Capture the cell that displays the provided text and extract its (x, y) central coordinate. 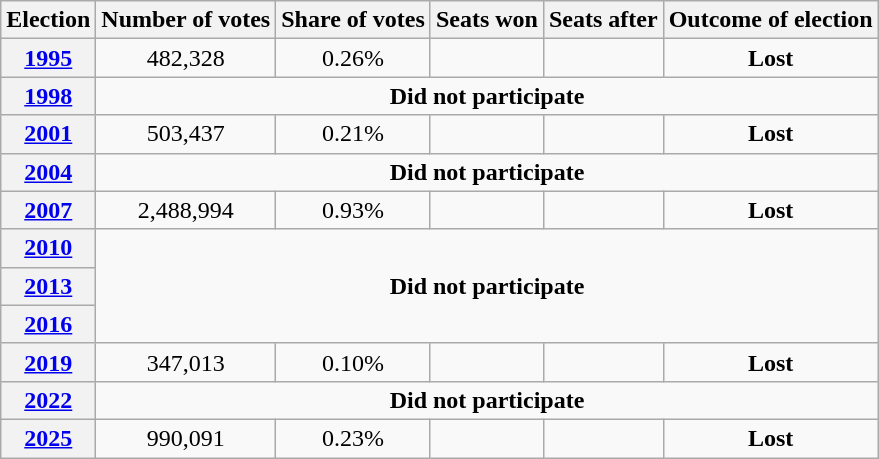
Outcome of election (770, 20)
Share of votes (354, 20)
1998 (48, 96)
2004 (48, 172)
2,488,994 (186, 210)
2016 (48, 324)
0.21% (354, 134)
Election (48, 20)
503,437 (186, 134)
Seats won (486, 20)
347,013 (186, 362)
990,091 (186, 438)
2010 (48, 248)
2025 (48, 438)
1995 (48, 58)
0.10% (354, 362)
0.93% (354, 210)
0.23% (354, 438)
2001 (48, 134)
Seats after (603, 20)
2007 (48, 210)
Number of votes (186, 20)
482,328 (186, 58)
2013 (48, 286)
0.26% (354, 58)
2019 (48, 362)
2022 (48, 400)
